Locate the cell with the specified text and output its [X, Y] center coordinate. 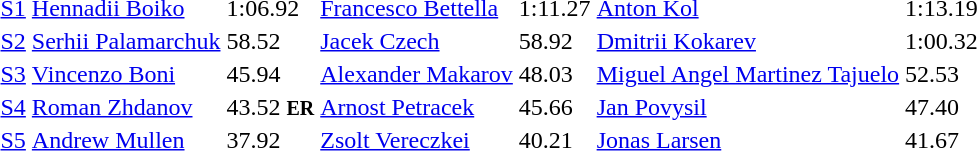
Miguel Angel Martinez Tajuelo [748, 74]
58.52 [270, 41]
Roman Zhdanov [126, 107]
Alexander Makarov [417, 74]
43.52 ER [270, 107]
Vincenzo Boni [126, 74]
Jan Povysil [748, 107]
58.92 [554, 41]
Arnost Petracek [417, 107]
45.66 [554, 107]
Jacek Czech [417, 41]
45.94 [270, 74]
48.03 [554, 74]
Serhii Palamarchuk [126, 41]
Dmitrii Kokarev [748, 41]
